Extract the [x, y] coordinate from the center of the cell holding the provided text.  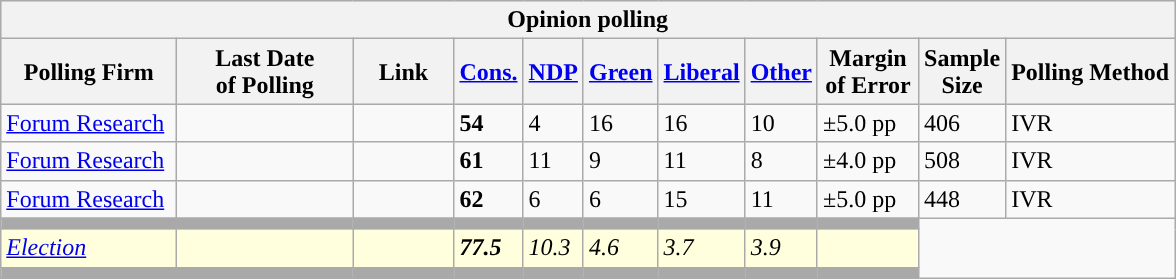
Green [620, 72]
448 [962, 199]
15 [702, 199]
62 [488, 199]
3.7 [702, 248]
54 [488, 123]
Last Dateof Polling [265, 72]
Opinion polling [588, 20]
SampleSize [962, 72]
Polling Firm [89, 72]
10 [781, 123]
±4.0 pp [868, 161]
77.5 [488, 248]
Other [781, 72]
61 [488, 161]
508 [962, 161]
NDP [553, 72]
4 [553, 123]
3.9 [781, 248]
Marginof Error [868, 72]
Liberal [702, 72]
Cons. [488, 72]
Election [89, 248]
Link [404, 72]
4.6 [620, 248]
10.3 [553, 248]
8 [781, 161]
9 [620, 161]
406 [962, 123]
Polling Method [1090, 72]
